Identify which cell holds the provided text, then report its [X, Y] central coordinate. 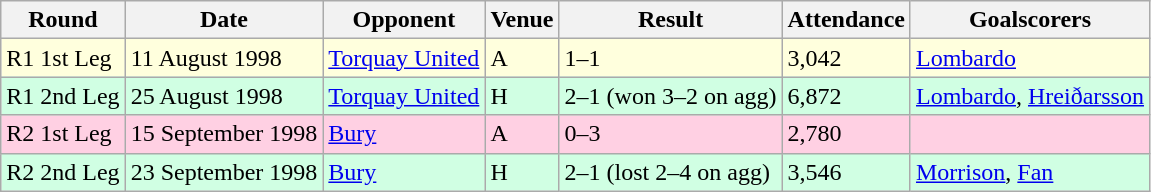
Opponent [404, 20]
2,780 [846, 134]
Date [224, 20]
3,042 [846, 58]
R1 1st Leg [63, 58]
R2 1st Leg [63, 134]
6,872 [846, 96]
Round [63, 20]
3,546 [846, 172]
R2 2nd Leg [63, 172]
R1 2nd Leg [63, 96]
25 August 1998 [224, 96]
15 September 1998 [224, 134]
Lombardo, Hreiðarsson [1030, 96]
Attendance [846, 20]
Goalscorers [1030, 20]
1–1 [670, 58]
Morrison, Fan [1030, 172]
Lombardo [1030, 58]
23 September 1998 [224, 172]
2–1 (lost 2–4 on agg) [670, 172]
11 August 1998 [224, 58]
Result [670, 20]
0–3 [670, 134]
Venue [522, 20]
2–1 (won 3–2 on agg) [670, 96]
